Scan for the cell matching the given text and deliver its [X, Y] coordinate at center. 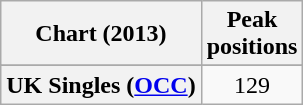
Chart (2013) [101, 34]
UK Singles (OCC) [101, 85]
129 [252, 85]
Peakpositions [252, 34]
